Pinpoint the cell where the given text exists, returning its (X, Y) midpoint coordinate. 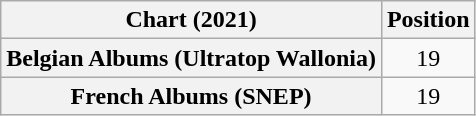
Belgian Albums (Ultratop Wallonia) (192, 58)
Chart (2021) (192, 20)
French Albums (SNEP) (192, 96)
Position (428, 20)
